Provide the (X, Y) coordinate of the cell's center where the given text is located.  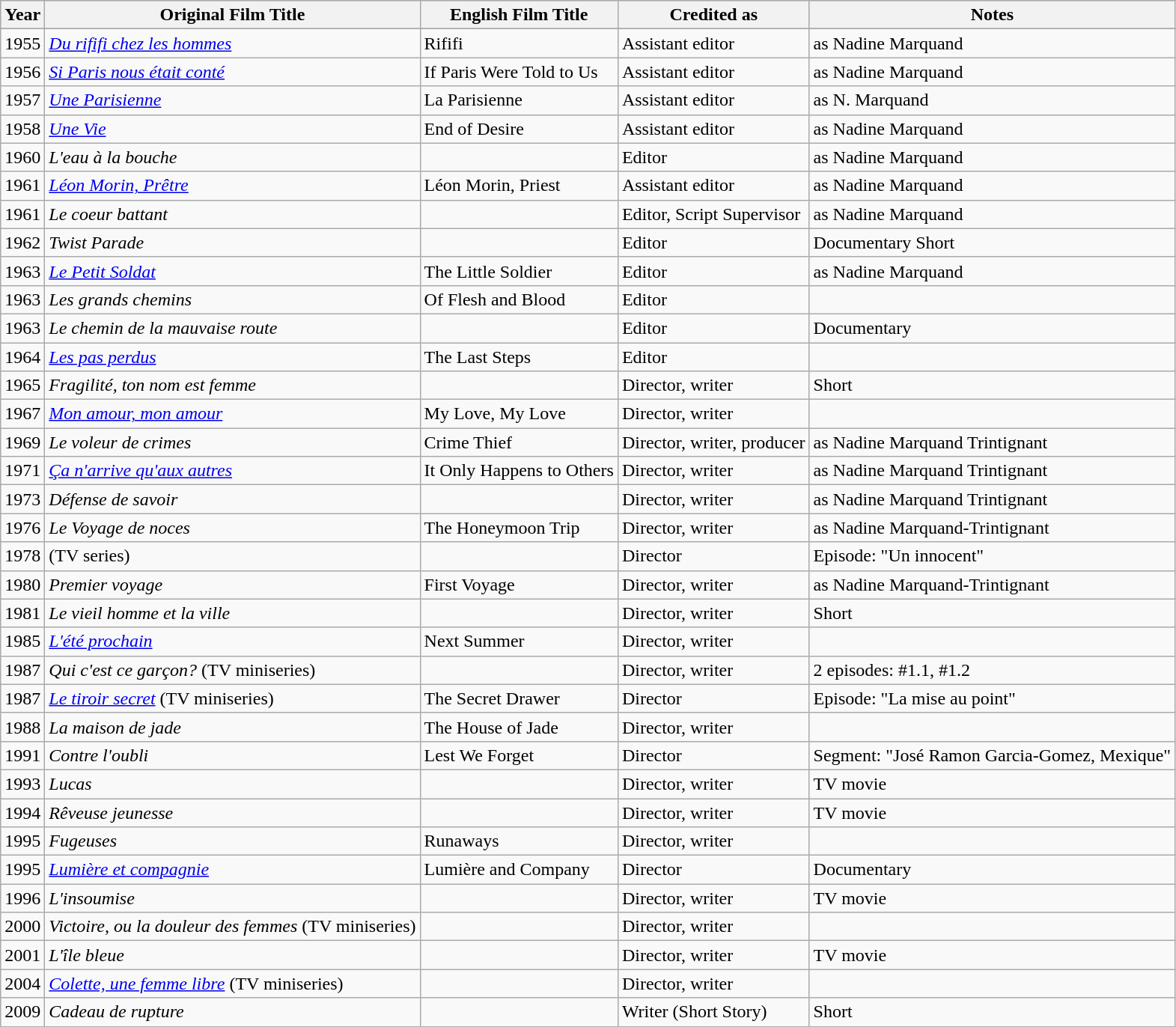
1971 (22, 471)
Lucas (232, 784)
Une Parisienne (232, 100)
The Secret Drawer (519, 698)
Runaways (519, 841)
My Love, My Love (519, 414)
Victoire, ou la douleur des femmes (TV miniseries) (232, 927)
1965 (22, 385)
1981 (22, 613)
L'île bleue (232, 955)
Of Flesh and Blood (519, 299)
Next Summer (519, 642)
Lumière and Company (519, 870)
L'eau à la bouche (232, 157)
Credited as (713, 15)
First Voyage (519, 585)
1964 (22, 357)
Les grands chemins (232, 299)
1969 (22, 442)
1976 (22, 528)
Segment: "José Ramon Garcia-Gomez, Mexique" (993, 755)
Le vieil homme et la ville (232, 613)
Lest We Forget (519, 755)
Notes (993, 15)
1978 (22, 556)
L'été prochain (232, 642)
Premier voyage (232, 585)
Les pas perdus (232, 357)
1960 (22, 157)
If Paris Were Told to Us (519, 72)
(TV series) (232, 556)
It Only Happens to Others (519, 471)
Director, writer, producer (713, 442)
Une Vie (232, 129)
Léon Morin, Priest (519, 186)
1996 (22, 898)
2009 (22, 1012)
Episode: "La mise au point" (993, 698)
Mon amour, mon amour (232, 414)
Du rififi chez les hommes (232, 43)
The Little Soldier (519, 271)
Year (22, 15)
Le voleur de crimes (232, 442)
Qui c'est ce garçon? (TV miniseries) (232, 670)
La Parisienne (519, 100)
Colette, une femme libre (TV miniseries) (232, 984)
Twist Parade (232, 243)
1962 (22, 243)
Si Paris nous était conté (232, 72)
Rêveuse jeunesse (232, 812)
1993 (22, 784)
2 episodes: #1.1, #1.2 (993, 670)
Le tiroir secret (TV miniseries) (232, 698)
The House of Jade (519, 727)
2004 (22, 984)
as N. Marquand (993, 100)
Léon Morin, Prêtre (232, 186)
Editor, Script Supervisor (713, 214)
1973 (22, 499)
Le chemin de la mauvaise route (232, 328)
Le Voyage de noces (232, 528)
Le coeur battant (232, 214)
End of Desire (519, 129)
2001 (22, 955)
1980 (22, 585)
1994 (22, 812)
1991 (22, 755)
1958 (22, 129)
Episode: "Un innocent" (993, 556)
The Last Steps (519, 357)
Documentary Short (993, 243)
Défense de savoir (232, 499)
Rififi (519, 43)
1956 (22, 72)
The Honeymoon Trip (519, 528)
1955 (22, 43)
Ça n'arrive qu'aux autres (232, 471)
Cadeau de rupture (232, 1012)
1967 (22, 414)
Le Petit Soldat (232, 271)
2000 (22, 927)
1985 (22, 642)
Crime Thief (519, 442)
Lumière et compagnie (232, 870)
Original Film Title (232, 15)
Contre l'oubli (232, 755)
Writer (Short Story) (713, 1012)
Fragilité, ton nom est femme (232, 385)
Fugeuses (232, 841)
L'insoumise (232, 898)
1957 (22, 100)
1988 (22, 727)
English Film Title (519, 15)
La maison de jade (232, 727)
